Extract the [x, y] coordinate from the center of the cell holding the provided text.  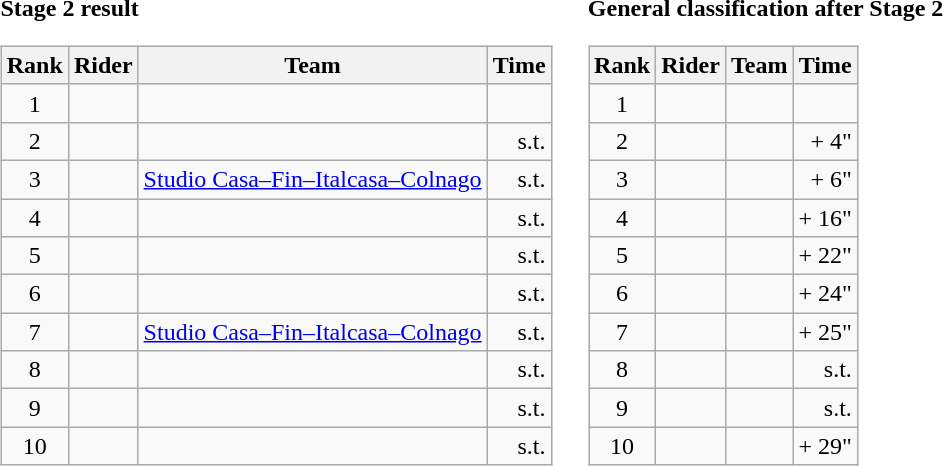
+ 29" [825, 446]
+ 4" [825, 141]
+ 16" [825, 217]
+ 22" [825, 256]
+ 6" [825, 179]
+ 24" [825, 294]
+ 25" [825, 332]
